From the cell containing the given text, extract its center point as [x, y] coordinate. 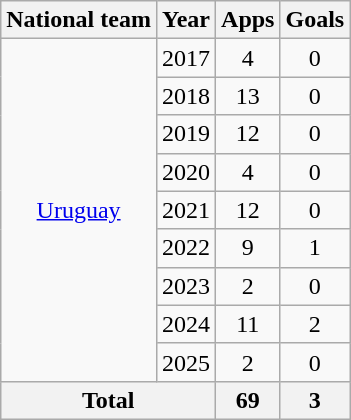
9 [248, 248]
11 [248, 324]
1 [315, 248]
3 [315, 400]
13 [248, 96]
National team [79, 20]
2021 [186, 210]
Goals [315, 20]
2023 [186, 286]
2024 [186, 324]
2025 [186, 362]
Apps [248, 20]
2017 [186, 58]
2020 [186, 172]
2019 [186, 134]
Uruguay [79, 210]
2022 [186, 248]
69 [248, 400]
2018 [186, 96]
Total [108, 400]
Year [186, 20]
